Identify which cell holds the provided text, then report its [x, y] central coordinate. 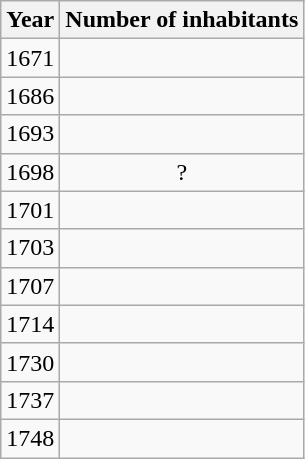
Year [30, 20]
1698 [30, 172]
1701 [30, 210]
1693 [30, 134]
1686 [30, 96]
1703 [30, 248]
? [182, 172]
1737 [30, 400]
1714 [30, 324]
1707 [30, 286]
Number of inhabitants [182, 20]
1671 [30, 58]
1748 [30, 438]
1730 [30, 362]
